Output the (x, y) coordinate of the center of the cell containing the given text.  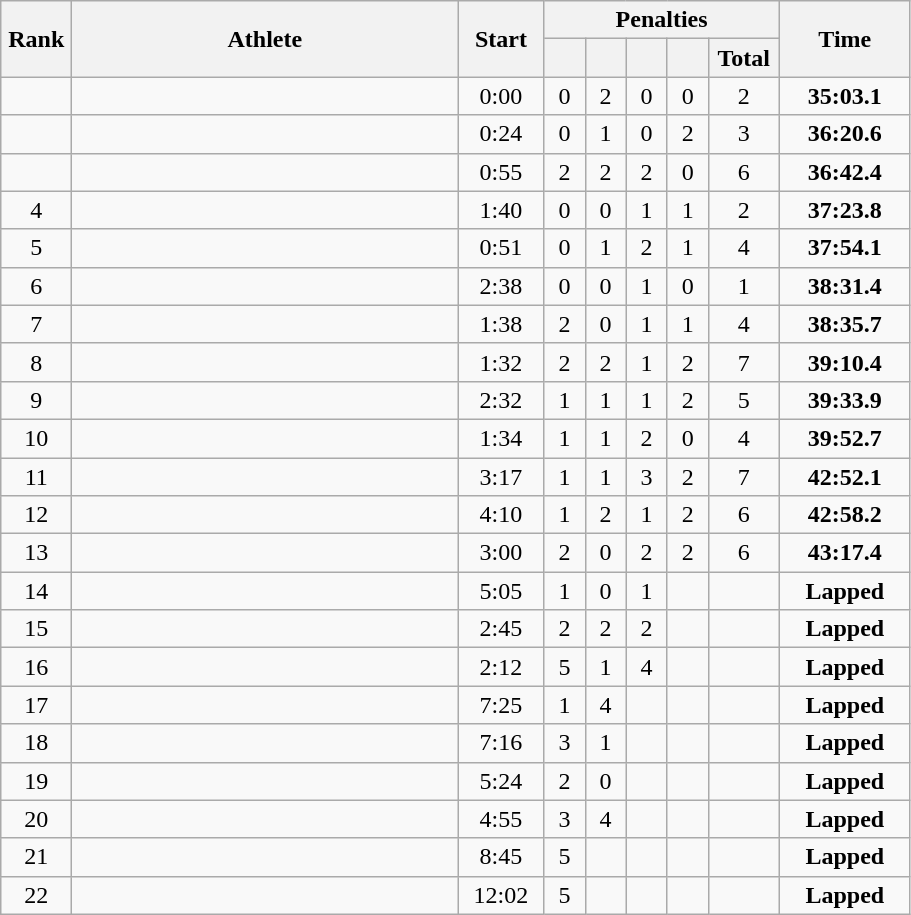
0:24 (501, 134)
20 (36, 819)
43:17.4 (844, 553)
1:40 (501, 210)
35:03.1 (844, 96)
4:55 (501, 819)
36:42.4 (844, 172)
39:10.4 (844, 362)
8 (36, 362)
2:12 (501, 667)
38:31.4 (844, 286)
4:10 (501, 515)
14 (36, 591)
Rank (36, 39)
1:32 (501, 362)
19 (36, 781)
5:05 (501, 591)
0:00 (501, 96)
18 (36, 743)
39:33.9 (844, 400)
Penalties (662, 20)
39:52.7 (844, 438)
0:55 (501, 172)
1:34 (501, 438)
37:23.8 (844, 210)
8:45 (501, 857)
7:16 (501, 743)
36:20.6 (844, 134)
3:17 (501, 477)
Total (744, 58)
5:24 (501, 781)
16 (36, 667)
2:38 (501, 286)
2:45 (501, 629)
37:54.1 (844, 248)
11 (36, 477)
Time (844, 39)
1:38 (501, 324)
12 (36, 515)
12:02 (501, 895)
15 (36, 629)
38:35.7 (844, 324)
Athlete (265, 39)
42:58.2 (844, 515)
0:51 (501, 248)
7:25 (501, 705)
17 (36, 705)
10 (36, 438)
3:00 (501, 553)
42:52.1 (844, 477)
22 (36, 895)
Start (501, 39)
2:32 (501, 400)
13 (36, 553)
21 (36, 857)
9 (36, 400)
